Output the (x, y) coordinate of the center of the cell containing the given text.  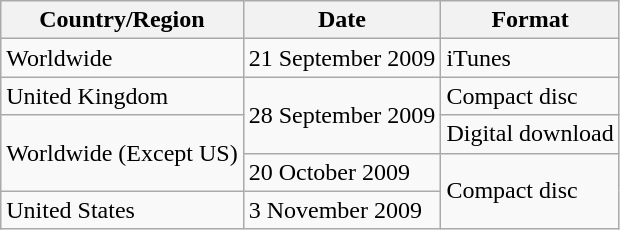
21 September 2009 (342, 58)
28 September 2009 (342, 115)
iTunes (530, 58)
Digital download (530, 134)
3 November 2009 (342, 210)
Worldwide (122, 58)
20 October 2009 (342, 172)
Worldwide (Except US) (122, 153)
Date (342, 20)
United Kingdom (122, 96)
Format (530, 20)
United States (122, 210)
Country/Region (122, 20)
